Extract the [X, Y] coordinate from the center of the cell holding the provided text.  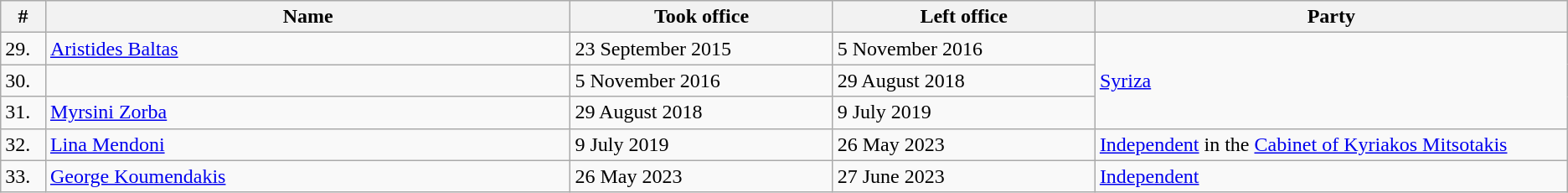
29. [23, 49]
23 September 2015 [702, 49]
Party [1331, 17]
31. [23, 112]
27 June 2023 [963, 176]
Left office [963, 17]
Name [307, 17]
# [23, 17]
Independent [1331, 176]
George Koumendakis [307, 176]
33. [23, 176]
Syriza [1331, 81]
Independent in the Cabinet of Kyriakos Mitsotakis [1331, 144]
Aristides Baltas [307, 49]
Myrsini Zorba [307, 112]
Took office [702, 17]
Lina Mendoni [307, 144]
30. [23, 81]
32. [23, 144]
